Detect which cell encompasses the target text, then output its [X, Y] center coordinate. 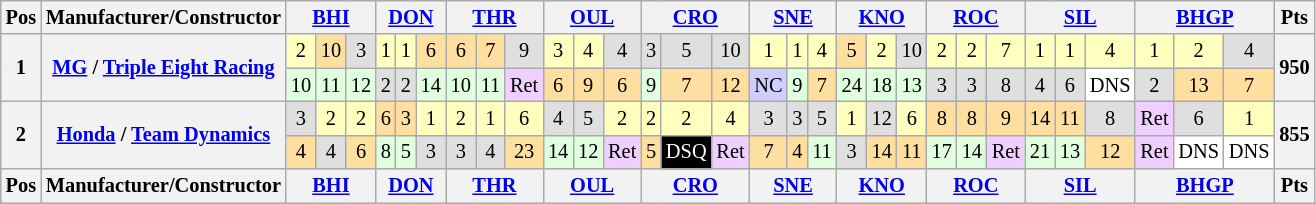
23 [524, 152]
DSQ [686, 152]
17 [942, 152]
18 [882, 85]
NC [768, 85]
855 [1294, 134]
MG / Triple Eight Racing [164, 68]
Honda / Team Dynamics [164, 134]
24 [852, 85]
950 [1294, 68]
21 [1040, 152]
